Provide the [x, y] coordinate of the cell's center where the given text is located.  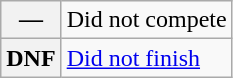
DNF [31, 58]
Did not compete [146, 20]
— [31, 20]
Did not finish [146, 58]
